Pinpoint the cell where the given text exists, returning its (x, y) midpoint coordinate. 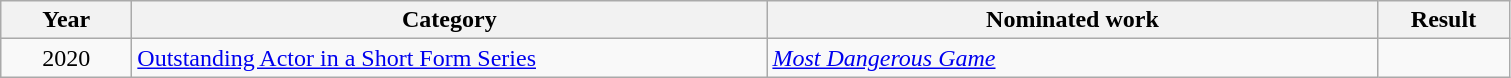
Category (450, 20)
Outstanding Actor in a Short Form Series (450, 58)
2020 (66, 58)
Most Dangerous Game (1072, 58)
Result (1444, 20)
Nominated work (1072, 20)
Year (66, 20)
